Output the [X, Y] coordinate of the center of the cell containing the given text.  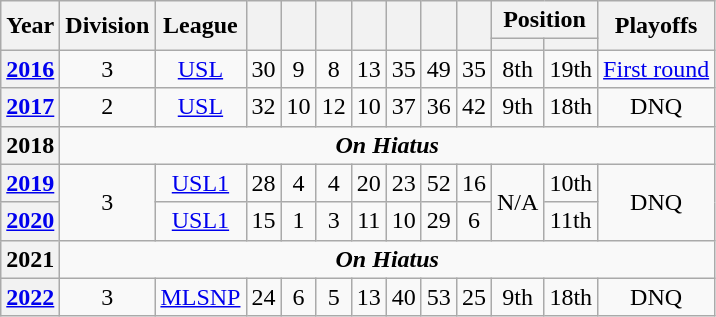
25 [474, 297]
40 [404, 297]
2018 [30, 145]
Position [544, 20]
Playoffs [656, 26]
24 [264, 297]
1 [298, 221]
32 [264, 107]
10th [571, 183]
15 [264, 221]
29 [438, 221]
2017 [30, 107]
30 [264, 69]
Year [30, 26]
23 [404, 183]
8th [517, 69]
9 [298, 69]
19th [571, 69]
League [200, 26]
First round [656, 69]
20 [368, 183]
11th [571, 221]
36 [438, 107]
16 [474, 183]
11 [368, 221]
8 [334, 69]
Division [108, 26]
37 [404, 107]
28 [264, 183]
53 [438, 297]
2019 [30, 183]
2021 [30, 259]
42 [474, 107]
MLSNP [200, 297]
N/A [517, 202]
52 [438, 183]
2016 [30, 69]
2020 [30, 221]
12 [334, 107]
49 [438, 69]
2 [108, 107]
2022 [30, 297]
5 [334, 297]
